Search for the cell housing the specified text and yield its (x, y) center coordinate. 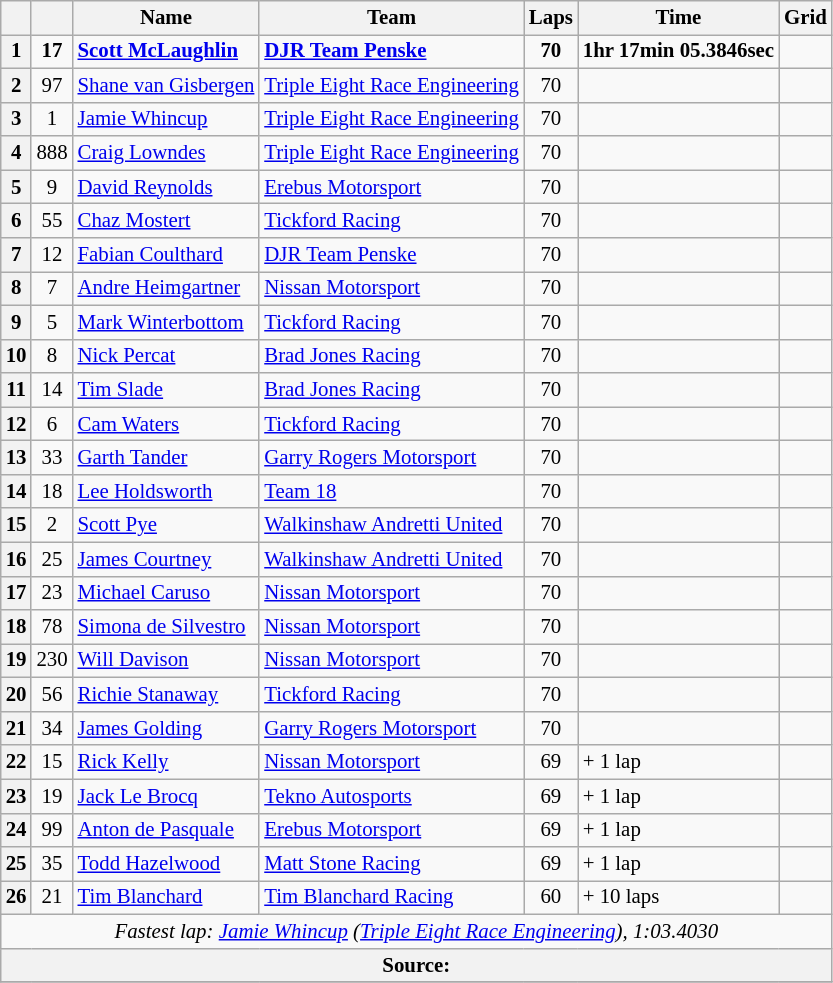
Andre Heimgartner (166, 288)
Source: (416, 965)
Shane van Gisbergen (166, 85)
4 (16, 153)
James Courtney (166, 559)
97 (52, 85)
Rick Kelly (166, 762)
35 (52, 864)
10 (16, 356)
Tim Blanchard (166, 898)
Todd Hazelwood (166, 864)
Matt Stone Racing (392, 864)
David Reynolds (166, 187)
Fabian Coulthard (166, 255)
Richie Stanaway (166, 695)
1hr 17min 05.3846sec (678, 51)
Scott Pye (166, 525)
Tekno Autosports (392, 796)
78 (52, 627)
Laps (551, 18)
Fastest lap: Jamie Whincup (Triple Eight Race Engineering), 1:03.4030 (416, 931)
Team 18 (392, 491)
26 (16, 898)
3 (16, 119)
22 (16, 762)
Michael Caruso (166, 593)
Jack Le Brocq (166, 796)
Cam Waters (166, 424)
James Golding (166, 728)
60 (551, 898)
16 (16, 559)
Scott McLaughlin (166, 51)
Craig Lowndes (166, 153)
24 (16, 830)
Chaz Mostert (166, 221)
Jamie Whincup (166, 119)
Garth Tander (166, 458)
Will Davison (166, 661)
Grid (806, 18)
Tim Slade (166, 390)
99 (52, 830)
34 (52, 728)
20 (16, 695)
11 (16, 390)
Name (166, 18)
888 (52, 153)
230 (52, 661)
55 (52, 221)
56 (52, 695)
Simona de Silvestro (166, 627)
13 (16, 458)
Tim Blanchard Racing (392, 898)
Lee Holdsworth (166, 491)
Time (678, 18)
Anton de Pasquale (166, 830)
+ 10 laps (678, 898)
33 (52, 458)
Nick Percat (166, 356)
Team (392, 18)
Mark Winterbottom (166, 322)
